Pinpoint the cell where the given text exists, returning its [x, y] midpoint coordinate. 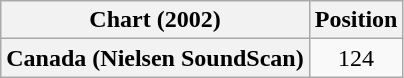
Chart (2002) [155, 20]
124 [356, 58]
Canada (Nielsen SoundScan) [155, 58]
Position [356, 20]
